Pinpoint the cell where the given text exists, returning its [x, y] midpoint coordinate. 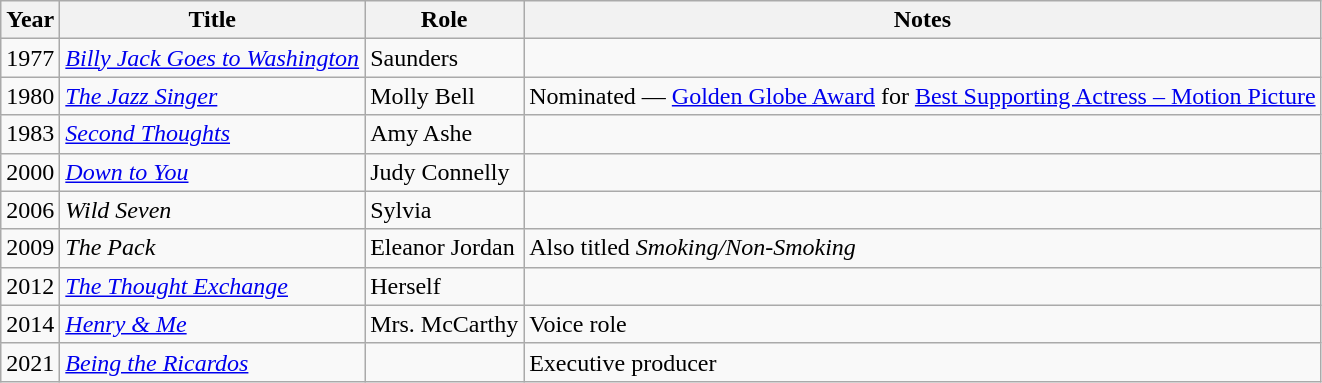
1980 [30, 96]
1977 [30, 58]
Role [444, 20]
Herself [444, 286]
Amy Ashe [444, 134]
Executive producer [922, 362]
Also titled Smoking/Non-Smoking [922, 248]
Saunders [444, 58]
Wild Seven [212, 210]
2006 [30, 210]
Title [212, 20]
Henry & Me [212, 324]
Billy Jack Goes to Washington [212, 58]
1983 [30, 134]
Eleanor Jordan [444, 248]
2000 [30, 172]
2014 [30, 324]
2009 [30, 248]
Being the Ricardos [212, 362]
Voice role [922, 324]
Molly Bell [444, 96]
The Thought Exchange [212, 286]
The Pack [212, 248]
2012 [30, 286]
Down to You [212, 172]
Judy Connelly [444, 172]
Second Thoughts [212, 134]
Sylvia [444, 210]
Year [30, 20]
2021 [30, 362]
The Jazz Singer [212, 96]
Notes [922, 20]
Mrs. McCarthy [444, 324]
Nominated — Golden Globe Award for Best Supporting Actress – Motion Picture [922, 96]
